Output the [X, Y] coordinate of the center of the cell containing the given text.  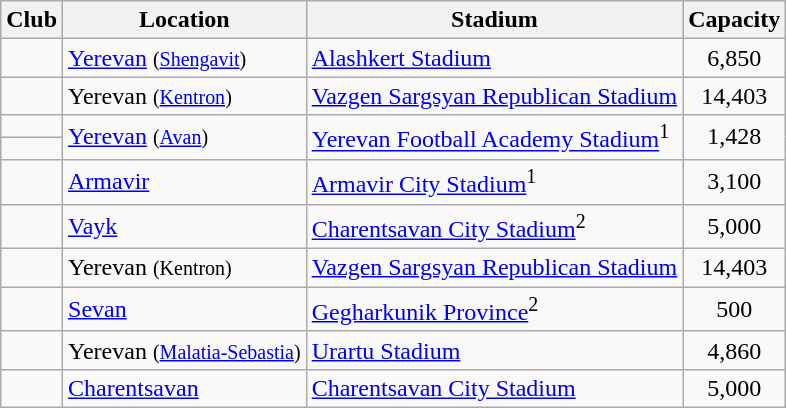
Armavir City Stadium1 [494, 182]
Stadium [494, 20]
Yerevan (Shengavit) [185, 58]
Charentsavan [185, 388]
Yerevan (Malatia-Sebastia) [185, 350]
Alashkert Stadium [494, 58]
Location [185, 20]
Club [32, 20]
Vayk [185, 226]
Charentsavan City Stadium2 [494, 226]
Urartu Stadium [494, 350]
Charentsavan City Stadium [494, 388]
Yerevan Football Academy Stadium1 [494, 138]
1,428 [734, 138]
Gegharkunik Province2 [494, 310]
Armavir [185, 182]
500 [734, 310]
Yerevan (Avan) [185, 138]
Capacity [734, 20]
3,100 [734, 182]
Sevan [185, 310]
6,850 [734, 58]
4,860 [734, 350]
